Search for the cell housing the specified text and yield its [x, y] center coordinate. 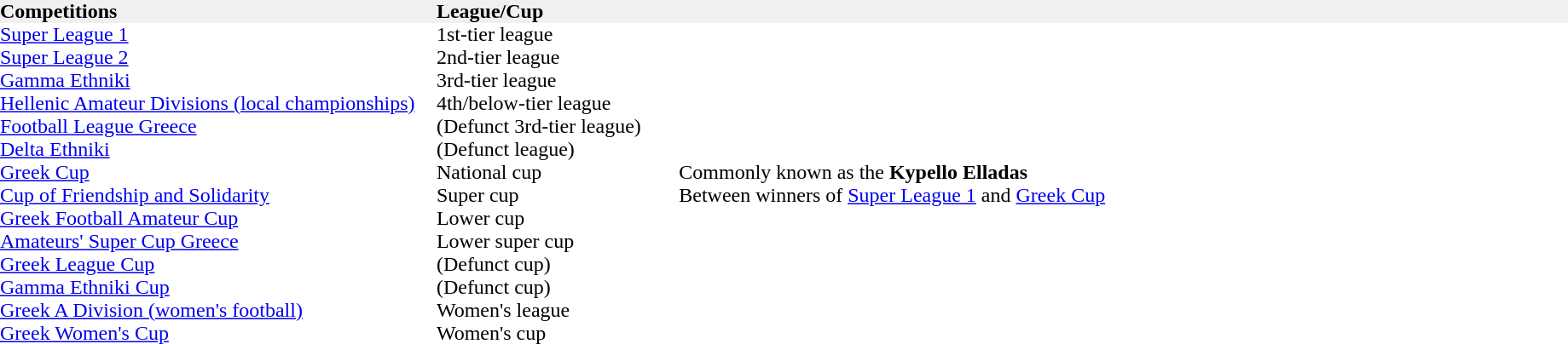
(Defunct league) [558, 150]
(Defunct 3rd-tier league) [558, 126]
Commonly known as the Kypello Elladas [1124, 172]
National cup [558, 172]
Women's league [558, 310]
Super League 1 [218, 34]
Amateurs' Super Cup Greece [218, 242]
Delta Ethniki [218, 150]
4th/below-tier league [558, 104]
Competitions [218, 12]
Super cup [558, 196]
League/Cup [558, 12]
Greek Football Amateur Cup [218, 218]
Between winners of Super League 1 and Greek Cup [1124, 196]
2nd-tier league [558, 58]
Super League 2 [218, 58]
Greek League Cup [218, 264]
Greek Cup [218, 172]
Football League Greece [218, 126]
3rd-tier league [558, 80]
Cup of Friendship and Solidarity [218, 196]
Hellenic Amateur Divisions (local championships) [218, 104]
Gamma Ethniki Cup [218, 288]
Greek A Division (women's football) [218, 310]
Lower super cup [558, 242]
Gamma Ethniki [218, 80]
Lower cup [558, 218]
1st-tier league [558, 34]
